Detect which cell encompasses the target text, then output its [x, y] center coordinate. 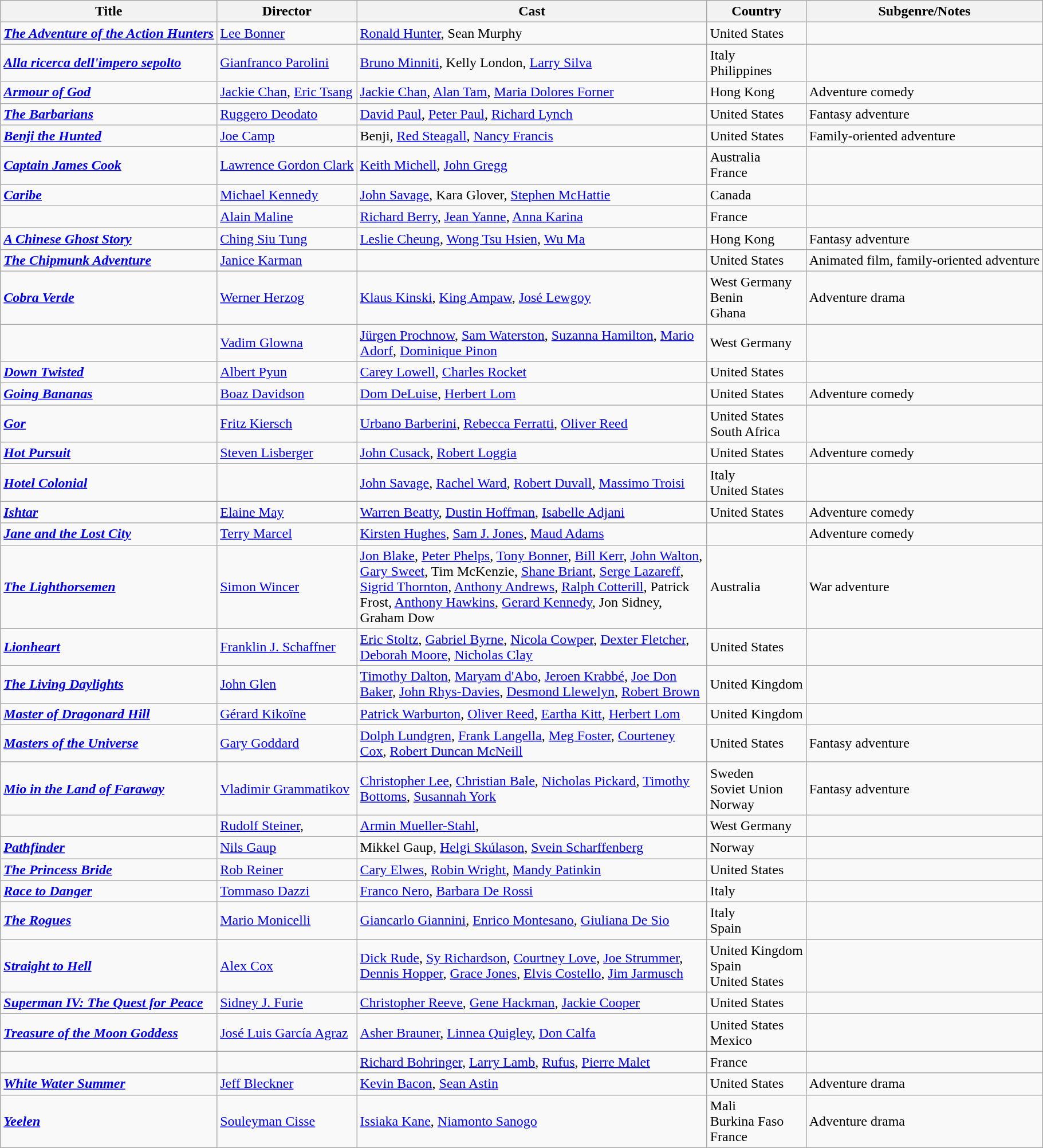
Hot Pursuit [109, 453]
Subgenre/Notes [924, 11]
Urbano Barberini, Rebecca Ferratti, Oliver Reed [532, 424]
Nils Gaup [287, 847]
The Chipmunk Adventure [109, 260]
John Glen [287, 684]
Country [756, 11]
Tommaso Dazzi [287, 891]
Caribe [109, 195]
Simon Wincer [287, 587]
Down Twisted [109, 372]
Lionheart [109, 647]
Kevin Bacon, Sean Astin [532, 1084]
Issiaka Kane, Niamonto Sanogo [532, 1121]
Fritz Kiersch [287, 424]
Treasure of the Moon Goddess [109, 1032]
Ronald Hunter, Sean Murphy [532, 33]
Richard Berry, Jean Yanne, Anna Karina [532, 217]
Armour of God [109, 92]
Masters of the Universe [109, 744]
Pathfinder [109, 847]
MaliBurkina FasoFrance [756, 1121]
John Savage, Kara Glover, Stephen McHattie [532, 195]
Gor [109, 424]
Ching Siu Tung [287, 238]
Canada [756, 195]
Gérard Kikoïne [287, 714]
AustraliaFrance [756, 165]
Franco Nero, Barbara De Rossi [532, 891]
Bruno Minniti, Kelly London, Larry Silva [532, 63]
Australia [756, 587]
Alla ricerca dell'impero sepolto [109, 63]
Jane and the Lost City [109, 534]
Albert Pyun [287, 372]
Cobra Verde [109, 297]
Souleyman Cisse [287, 1121]
United StatesSouth Africa [756, 424]
Werner Herzog [287, 297]
Giancarlo Giannini, Enrico Montesano, Giuliana De Sio [532, 921]
Keith Michell, John Gregg [532, 165]
Dom DeLuise, Herbert Lom [532, 394]
United StatesMexico [756, 1032]
ItalySpain [756, 921]
Warren Beatty, Dustin Hoffman, Isabelle Adjani [532, 512]
West GermanyBeninGhana [756, 297]
Mario Monicelli [287, 921]
Benji the Hunted [109, 136]
Mikkel Gaup, Helgi Skúlason, Svein Scharffenberg [532, 847]
Jackie Chan, Alan Tam, Maria Dolores Forner [532, 92]
Christopher Reeve, Gene Hackman, Jackie Cooper [532, 1003]
Straight to Hell [109, 966]
David Paul, Peter Paul, Richard Lynch [532, 114]
Title [109, 11]
Patrick Warburton, Oliver Reed, Eartha Kitt, Herbert Lom [532, 714]
Sidney J. Furie [287, 1003]
The Barbarians [109, 114]
Dolph Lundgren, Frank Langella, Meg Foster, Courteney Cox, Robert Duncan McNeill [532, 744]
Lee Bonner [287, 33]
Michael Kennedy [287, 195]
Hotel Colonial [109, 482]
Boaz Davidson [287, 394]
Going Bananas [109, 394]
Eric Stoltz, Gabriel Byrne, Nicola Cowper, Dexter Fletcher, Deborah Moore, Nicholas Clay [532, 647]
Ruggero Deodato [287, 114]
Master of Dragonard Hill [109, 714]
Klaus Kinski, King Ampaw, José Lewgoy [532, 297]
Asher Brauner, Linnea Quigley, Don Calfa [532, 1032]
Leslie Cheung, Wong Tsu Hsien, Wu Ma [532, 238]
Captain James Cook [109, 165]
Terry Marcel [287, 534]
Janice Karman [287, 260]
Franklin J. Schaffner [287, 647]
Christopher Lee, Christian Bale, Nicholas Pickard, Timothy Bottoms, Susannah York [532, 788]
José Luis García Agraz [287, 1032]
Yeelen [109, 1121]
Norway [756, 847]
Vladimir Grammatikov [287, 788]
Cast [532, 11]
Alex Cox [287, 966]
Steven Lisberger [287, 453]
Carey Lowell, Charles Rocket [532, 372]
Gianfranco Parolini [287, 63]
John Cusack, Robert Loggia [532, 453]
Armin Mueller-Stahl, [532, 825]
Jeff Bleckner [287, 1084]
Mio in the Land of Faraway [109, 788]
Jürgen Prochnow, Sam Waterston, Suzanna Hamilton, Mario Adorf, Dominique Pinon [532, 343]
Director [287, 11]
The Lighthorsemen [109, 587]
Rob Reiner [287, 869]
Benji, Red Steagall, Nancy Francis [532, 136]
Race to Danger [109, 891]
Dick Rude, Sy Richardson, Courtney Love, Joe Strummer, Dennis Hopper, Grace Jones, Elvis Costello, Jim Jarmusch [532, 966]
ItalyPhilippines [756, 63]
Gary Goddard [287, 744]
Italy [756, 891]
The Rogues [109, 921]
Timothy Dalton, Maryam d'Abo, Jeroen Krabbé, Joe Don Baker, John Rhys-Davies, Desmond Llewelyn, Robert Brown [532, 684]
Animated film, family-oriented adventure [924, 260]
Joe Camp [287, 136]
United KingdomSpainUnited States [756, 966]
Ishtar [109, 512]
SwedenSoviet UnionNorway [756, 788]
ItalyUnited States [756, 482]
Vadim Glowna [287, 343]
Jackie Chan, Eric Tsang [287, 92]
A Chinese Ghost Story [109, 238]
Cary Elwes, Robin Wright, Mandy Patinkin [532, 869]
Superman IV: The Quest for Peace [109, 1003]
War adventure [924, 587]
Elaine May [287, 512]
White Water Summer [109, 1084]
The Living Daylights [109, 684]
Alain Maline [287, 217]
The Adventure of the Action Hunters [109, 33]
John Savage, Rachel Ward, Robert Duvall, Massimo Troisi [532, 482]
The Princess Bride [109, 869]
Lawrence Gordon Clark [287, 165]
Rudolf Steiner, [287, 825]
Family-oriented adventure [924, 136]
Richard Bohringer, Larry Lamb, Rufus, Pierre Malet [532, 1062]
Kirsten Hughes, Sam J. Jones, Maud Adams [532, 534]
